Capture the cell that displays the provided text and extract its (X, Y) central coordinate. 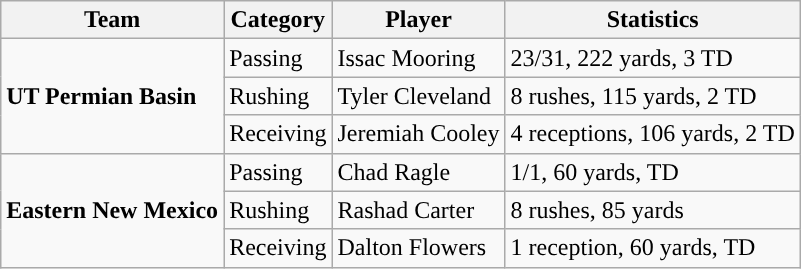
Eastern New Mexico (112, 210)
23/31, 222 yards, 3 TD (652, 58)
UT Permian Basin (112, 96)
8 rushes, 85 yards (652, 210)
1/1, 60 yards, TD (652, 172)
Category (278, 20)
Player (418, 20)
Team (112, 20)
Rashad Carter (418, 210)
Statistics (652, 20)
8 rushes, 115 yards, 2 TD (652, 96)
4 receptions, 106 yards, 2 TD (652, 134)
1 reception, 60 yards, TD (652, 248)
Tyler Cleveland (418, 96)
Dalton Flowers (418, 248)
Chad Ragle (418, 172)
Issac Mooring (418, 58)
Jeremiah Cooley (418, 134)
